Return [X, Y] of the center of cell containing provided text 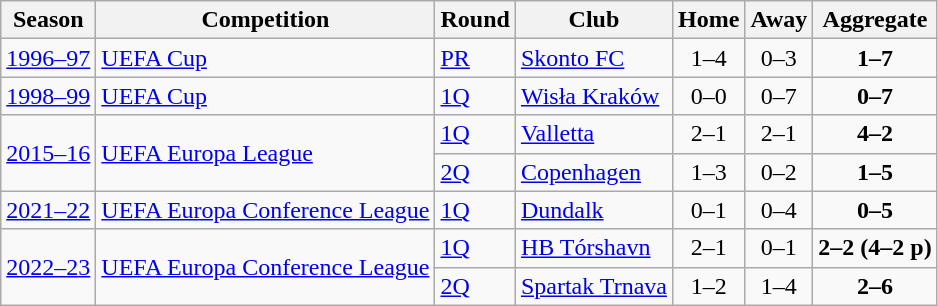
UEFA Europa League [266, 153]
2022–23 [48, 267]
1998–99 [48, 96]
HB Tórshavn [594, 248]
4–2 [875, 134]
2–2 (4–2 p) [875, 248]
1996–97 [48, 58]
Home [708, 20]
2015–16 [48, 153]
Away [779, 20]
0–3 [779, 58]
PR [475, 58]
Valletta [594, 134]
Club [594, 20]
0–0 [708, 96]
Wisła Kraków [594, 96]
1–7 [875, 58]
Dundalk [594, 210]
2–6 [875, 286]
1–2 [708, 286]
Aggregate [875, 20]
Spartak Trnava [594, 286]
Season [48, 20]
2021–22 [48, 210]
0–2 [779, 172]
Skonto FC [594, 58]
Competition [266, 20]
0–4 [779, 210]
0–5 [875, 210]
1–5 [875, 172]
1–3 [708, 172]
Copenhagen [594, 172]
Round [475, 20]
